Output the [x, y] coordinate of the center of the cell containing the given text.  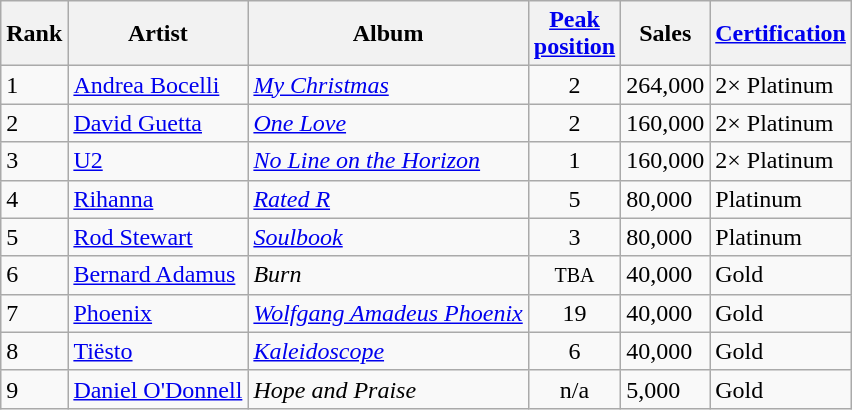
Bernard Adamus [158, 275]
Andrea Bocelli [158, 85]
Peakposition [574, 34]
Hope and Praise [388, 389]
One Love [388, 123]
Sales [666, 34]
Artist [158, 34]
Rihanna [158, 199]
Daniel O'Donnell [158, 389]
Rated R [388, 199]
No Line on the Horizon [388, 161]
Tiësto [158, 351]
7 [34, 313]
Kaleidoscope [388, 351]
David Guetta [158, 123]
TBA [574, 275]
4 [34, 199]
Phoenix [158, 313]
9 [34, 389]
264,000 [666, 85]
5,000 [666, 389]
8 [34, 351]
Wolfgang Amadeus Phoenix [388, 313]
Rank [34, 34]
19 [574, 313]
Soulbook [388, 237]
Certification [781, 34]
My Christmas [388, 85]
Burn [388, 275]
Rod Stewart [158, 237]
n/a [574, 389]
U2 [158, 161]
Album [388, 34]
